Output the [X, Y] coordinate of the center of the cell containing the given text.  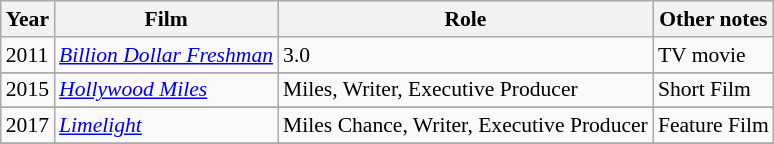
Billion Dollar Freshman [166, 55]
Limelight [166, 126]
Hollywood Miles [166, 90]
3.0 [466, 55]
Year [28, 19]
2015 [28, 90]
2011 [28, 55]
Film [166, 19]
Other notes [714, 19]
Short Film [714, 90]
2017 [28, 126]
Feature Film [714, 126]
Miles, Writer, Executive Producer [466, 90]
Role [466, 19]
TV movie [714, 55]
Miles Chance, Writer, Executive Producer [466, 126]
